Find where the given text appears and provide that cell's center as (X, Y) coordinate. 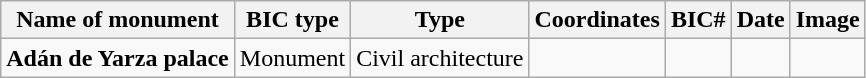
Name of monument (118, 20)
Civil architecture (440, 58)
BIC type (292, 20)
Coordinates (597, 20)
Type (440, 20)
Monument (292, 58)
BIC# (698, 20)
Date (760, 20)
Image (828, 20)
Adán de Yarza palace (118, 58)
